Return (x, y) of the center of cell containing provided text 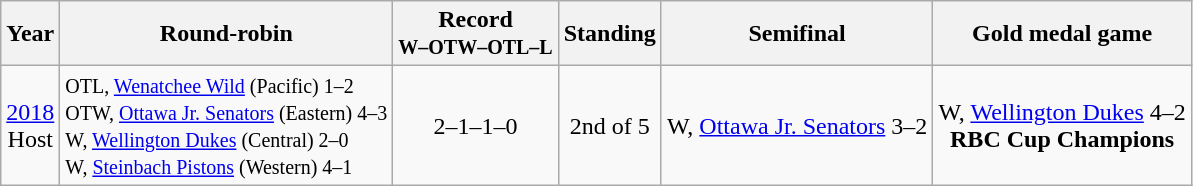
W, Wellington Dukes 4–2RBC Cup Champions (1062, 126)
Semifinal (797, 34)
2018Host (30, 126)
Gold medal game (1062, 34)
Standing (610, 34)
RecordW–OTW–OTL–L (476, 34)
Round-robin (226, 34)
2–1–1–0 (476, 126)
Year (30, 34)
W, Ottawa Jr. Senators 3–2 (797, 126)
OTL, Wenatchee Wild (Pacific) 1–2OTW, Ottawa Jr. Senators (Eastern) 4–3W, Wellington Dukes (Central) 2–0W, Steinbach Pistons (Western) 4–1 (226, 126)
2nd of 5 (610, 126)
